Detect which cell encompasses the target text, then output its (x, y) center coordinate. 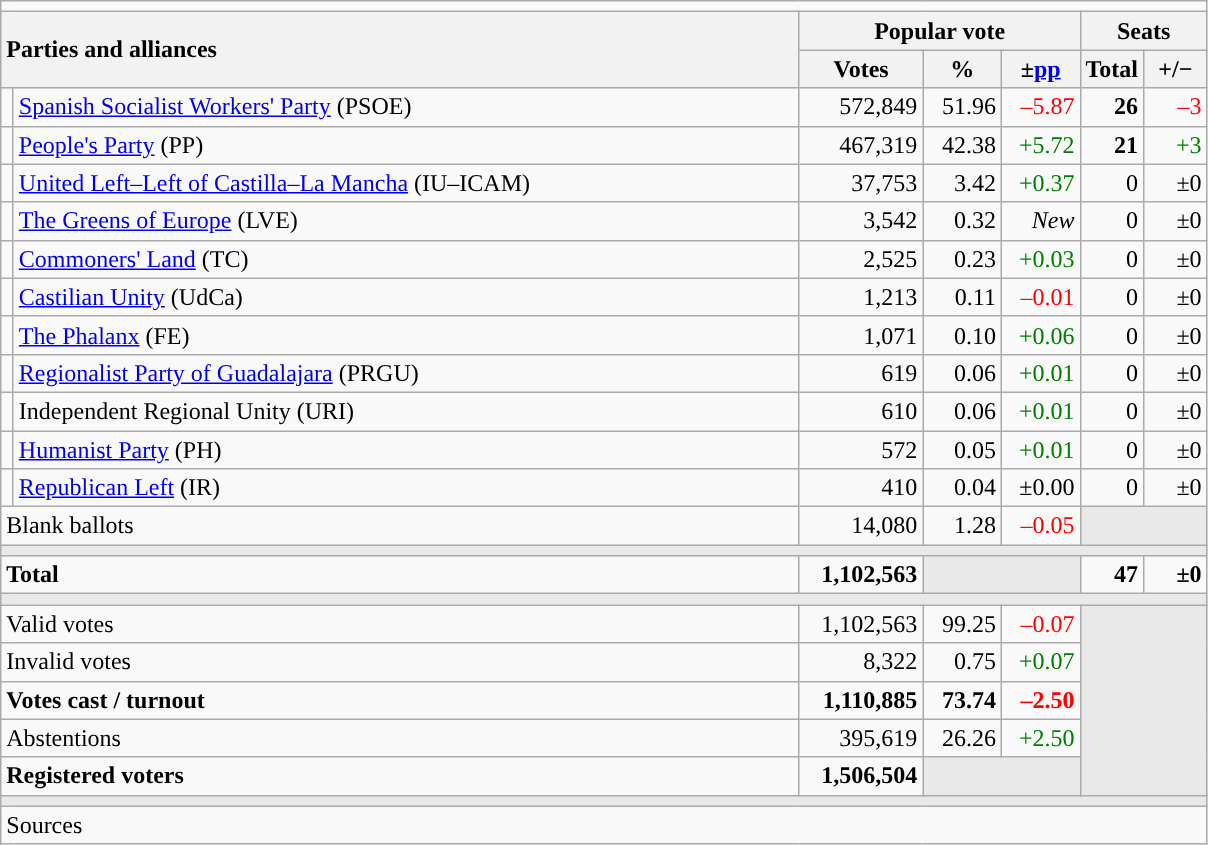
0.05 (962, 449)
1,506,504 (861, 776)
37,753 (861, 183)
–3 (1176, 107)
3.42 (962, 183)
1,071 (861, 335)
Registered voters (400, 776)
0.75 (962, 662)
–5.87 (1040, 107)
+0.06 (1040, 335)
Independent Regional Unity (URI) (406, 411)
0.10 (962, 335)
Invalid votes (400, 662)
+2.50 (1040, 738)
New (1040, 221)
1.28 (962, 526)
26 (1112, 107)
610 (861, 411)
±pp (1040, 69)
1,110,885 (861, 700)
Blank ballots (400, 526)
73.74 (962, 700)
0.23 (962, 259)
+0.37 (1040, 183)
+3 (1176, 145)
The Greens of Europe (LVE) (406, 221)
–0.07 (1040, 624)
467,319 (861, 145)
+0.07 (1040, 662)
8,322 (861, 662)
People's Party (PP) (406, 145)
Abstentions (400, 738)
410 (861, 488)
619 (861, 373)
Seats (1144, 31)
395,619 (861, 738)
14,080 (861, 526)
–0.01 (1040, 297)
Votes (861, 69)
42.38 (962, 145)
Commoners' Land (TC) (406, 259)
0.32 (962, 221)
+0.03 (1040, 259)
Parties and alliances (400, 50)
51.96 (962, 107)
26.26 (962, 738)
% (962, 69)
±0.00 (1040, 488)
Sources (604, 825)
2,525 (861, 259)
The Phalanx (FE) (406, 335)
3,542 (861, 221)
+/− (1176, 69)
Popular vote (940, 31)
Castilian Unity (UdCa) (406, 297)
1,213 (861, 297)
572 (861, 449)
99.25 (962, 624)
–0.05 (1040, 526)
572,849 (861, 107)
21 (1112, 145)
0.04 (962, 488)
+5.72 (1040, 145)
Republican Left (IR) (406, 488)
Humanist Party (PH) (406, 449)
United Left–Left of Castilla–La Mancha (IU–ICAM) (406, 183)
Votes cast / turnout (400, 700)
0.11 (962, 297)
47 (1112, 575)
Regionalist Party of Guadalajara (PRGU) (406, 373)
Valid votes (400, 624)
–2.50 (1040, 700)
Spanish Socialist Workers' Party (PSOE) (406, 107)
